Identify which cell holds the provided text, then report its (x, y) central coordinate. 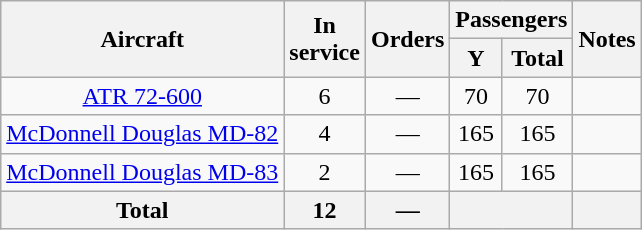
Inservice (325, 39)
ATR 72-600 (142, 96)
12 (325, 210)
6 (325, 96)
Passengers (512, 20)
McDonnell Douglas MD-82 (142, 134)
Orders (407, 39)
Notes (607, 39)
Aircraft (142, 39)
McDonnell Douglas MD-83 (142, 172)
2 (325, 172)
4 (325, 134)
Y (476, 58)
